Provide the [X, Y] coordinate of the cell's center where the given text is located.  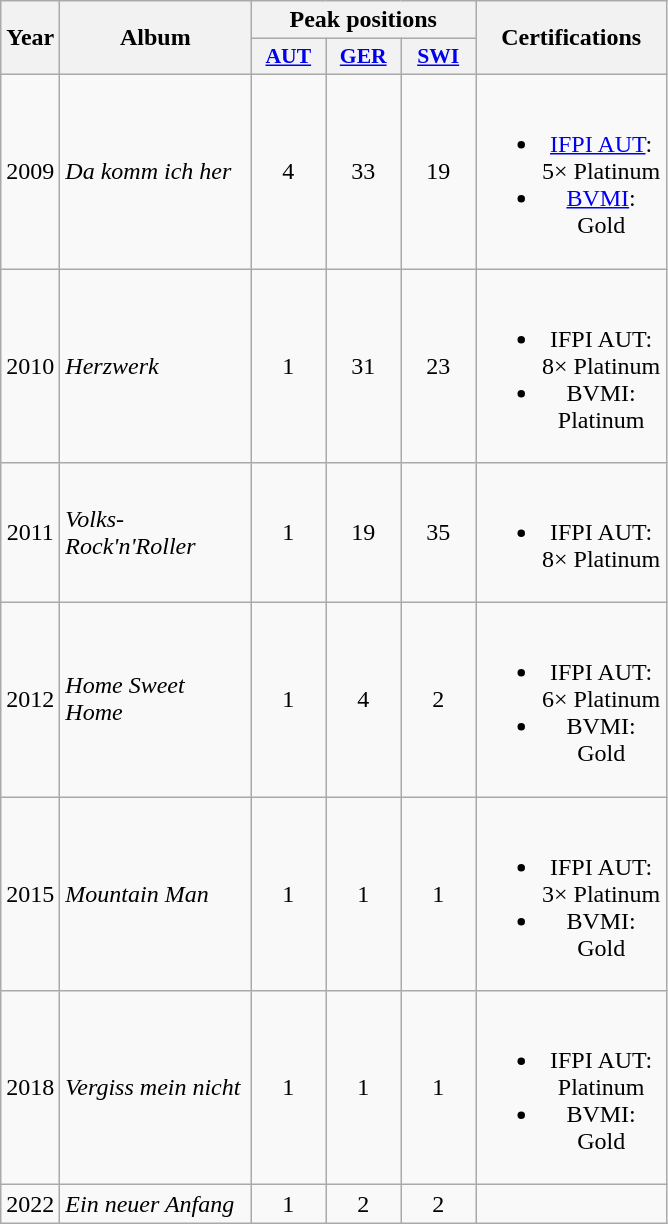
Da komm ich her [156, 171]
2015 [30, 894]
Herzwerk [156, 365]
23 [438, 365]
Home Sweet Home [156, 700]
AUT [288, 57]
IFPI AUT: 3× PlatinumBVMI: Gold [572, 894]
Vergiss mein nicht [156, 1088]
35 [438, 533]
IFPI AUT: 8× Platinum [572, 533]
Volks-Rock'n'Roller [156, 533]
Peak positions [364, 20]
Ein neuer Anfang [156, 1204]
31 [364, 365]
Album [156, 38]
2010 [30, 365]
IFPI AUT: 5× PlatinumBVMI: Gold [572, 171]
Mountain Man [156, 894]
IFPI AUT: PlatinumBVMI: Gold [572, 1088]
2022 [30, 1204]
IFPI AUT: 6× PlatinumBVMI: Gold [572, 700]
IFPI AUT: 8× PlatinumBVMI: Platinum [572, 365]
2018 [30, 1088]
2011 [30, 533]
Year [30, 38]
33 [364, 171]
GER [364, 57]
Certifications [572, 38]
2012 [30, 700]
2009 [30, 171]
SWI [438, 57]
